Pinpoint the cell where the given text exists, returning its (x, y) midpoint coordinate. 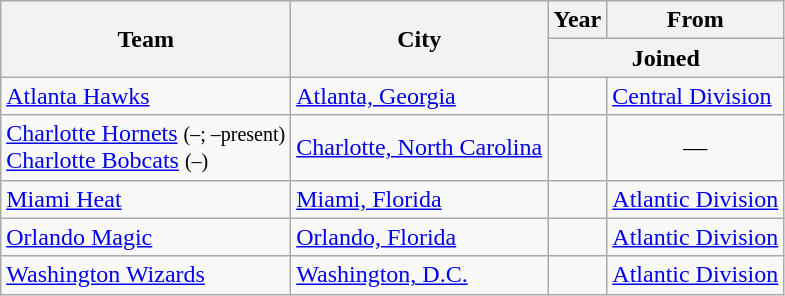
Atlanta Hawks (146, 96)
Washington Wizards (146, 275)
Atlanta, Georgia (420, 96)
City (420, 39)
Charlotte, North Carolina (420, 148)
Year (578, 20)
Team (146, 39)
Miami Heat (146, 199)
From (696, 20)
Charlotte Hornets (–; –present)Charlotte Bobcats (–) (146, 148)
Central Division (696, 96)
Miami, Florida (420, 199)
— (696, 148)
Washington, D.C. (420, 275)
Joined (666, 58)
Orlando, Florida (420, 237)
Orlando Magic (146, 237)
